Provide the [X, Y] coordinate of the cell's center where the given text is located.  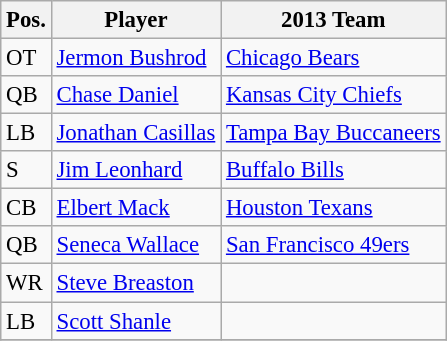
S [26, 170]
2013 Team [334, 20]
CB [26, 208]
Elbert Mack [136, 208]
Chase Daniel [136, 95]
Tampa Bay Buccaneers [334, 133]
Kansas City Chiefs [334, 95]
OT [26, 58]
Jermon Bushrod [136, 58]
San Francisco 49ers [334, 245]
Houston Texans [334, 208]
Seneca Wallace [136, 245]
Steve Breaston [136, 283]
Jonathan Casillas [136, 133]
Player [136, 20]
Scott Shanle [136, 321]
Chicago Bears [334, 58]
Pos. [26, 20]
Buffalo Bills [334, 170]
Jim Leonhard [136, 170]
WR [26, 283]
